Capture the cell that displays the provided text and extract its [X, Y] central coordinate. 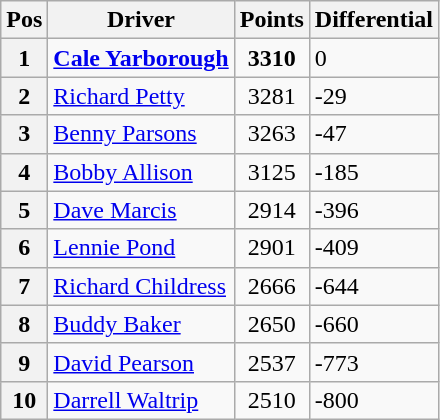
3263 [272, 134]
2914 [272, 210]
9 [24, 362]
Benny Parsons [141, 134]
3 [24, 134]
7 [24, 286]
Richard Childress [141, 286]
3310 [272, 58]
Cale Yarborough [141, 58]
10 [24, 400]
5 [24, 210]
Dave Marcis [141, 210]
2901 [272, 248]
0 [374, 58]
2666 [272, 286]
-644 [374, 286]
-773 [374, 362]
8 [24, 324]
-800 [374, 400]
Darrell Waltrip [141, 400]
-660 [374, 324]
Richard Petty [141, 96]
1 [24, 58]
David Pearson [141, 362]
-396 [374, 210]
Differential [374, 20]
Points [272, 20]
2650 [272, 324]
-47 [374, 134]
6 [24, 248]
3125 [272, 172]
2537 [272, 362]
Pos [24, 20]
-185 [374, 172]
-29 [374, 96]
Buddy Baker [141, 324]
2 [24, 96]
2510 [272, 400]
Bobby Allison [141, 172]
4 [24, 172]
3281 [272, 96]
Driver [141, 20]
Lennie Pond [141, 248]
-409 [374, 248]
